Scan for the cell matching the given text and deliver its [x, y] coordinate at center. 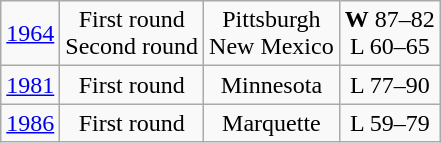
First roundSecond round [132, 34]
1986 [30, 123]
1964 [30, 34]
Marquette [272, 123]
Minnesota [272, 85]
L 77–90 [390, 85]
1981 [30, 85]
PittsburghNew Mexico [272, 34]
L 59–79 [390, 123]
W 87–82L 60–65 [390, 34]
